Provide the (X, Y) coordinate of the cell's center where the given text is located.  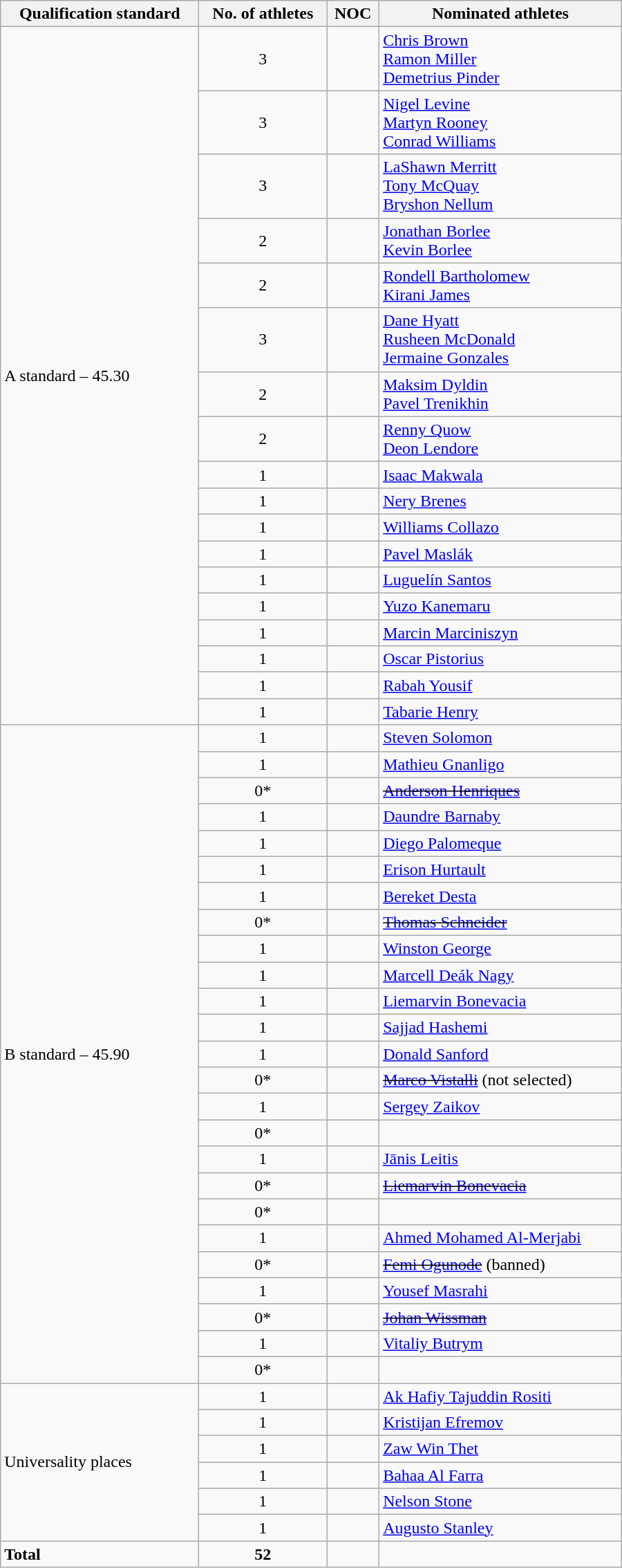
Chris BrownRamon MillerDemetrius Pinder (500, 59)
Diego Palomeque (500, 843)
Yousef Masrahi (500, 1291)
LaShawn Merritt Tony McQuay Bryshon Nellum (500, 186)
Vitaliy Butrym (500, 1343)
Thomas Schneider (500, 922)
Anderson Henriques (500, 791)
Marco Vistalli (not selected) (500, 1080)
Rabah Yousif (500, 685)
Mathieu Gnanligo (500, 764)
Kristijan Efremov (500, 1423)
Rondell BartholomewKirani James (500, 285)
Zaw Win Thet (500, 1449)
Daundre Barnaby (500, 817)
Marcell Deák Nagy (500, 975)
Augusto Stanley (500, 1528)
Sergey Zaikov (500, 1107)
Universality places (100, 1462)
Qualification standard (100, 14)
Total (100, 1554)
Nery Brenes (500, 501)
Oscar Pistorius (500, 659)
Jānis Leitis (500, 1159)
Winston George (500, 948)
Ak Hafiy Tajuddin Rositi (500, 1396)
B standard – 45.90 (100, 1054)
Donald Sanford (500, 1054)
A standard – 45.30 (100, 376)
Isaac Makwala (500, 474)
52 (263, 1554)
NOC (353, 14)
Pavel Maslák (500, 554)
Jonathan BorleeKevin Borlee (500, 241)
Nigel LevineMartyn RooneyConrad Williams (500, 122)
Dane Hyatt Rusheen McDonald Jermaine Gonzales (500, 340)
Nominated athletes (500, 14)
Sajjad Hashemi (500, 1028)
Yuzo Kanemaru (500, 607)
Johan Wissman (500, 1317)
Steven Solomon (500, 738)
Bahaa Al Farra (500, 1475)
Maksim DyldinPavel Trenikhin (500, 394)
Nelson Stone (500, 1502)
Bereket Desta (500, 896)
Marcin Marciniszyn (500, 633)
Williams Collazo (500, 527)
Ahmed Mohamed Al-Merjabi (500, 1238)
Luguelín Santos (500, 580)
Erison Hurtault (500, 869)
Tabarie Henry (500, 712)
Femi Ogunode (banned) (500, 1264)
Renny QuowDeon Lendore (500, 439)
No. of athletes (263, 14)
